From the cell containing the given text, extract its center point as [X, Y] coordinate. 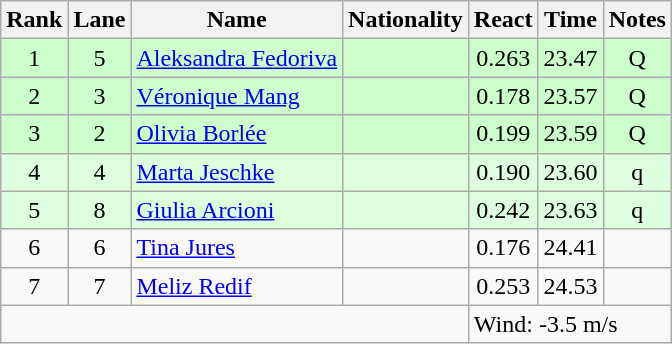
0.178 [503, 96]
Véronique Mang [237, 96]
8 [100, 210]
0.253 [503, 286]
23.47 [570, 58]
Name [237, 20]
Giulia Arcioni [237, 210]
Nationality [406, 20]
0.199 [503, 134]
24.53 [570, 286]
Rank [34, 20]
React [503, 20]
Notes [637, 20]
Aleksandra Fedoriva [237, 58]
0.190 [503, 172]
23.59 [570, 134]
Wind: -3.5 m/s [570, 324]
23.60 [570, 172]
Lane [100, 20]
23.57 [570, 96]
Olivia Borlée [237, 134]
Time [570, 20]
Meliz Redif [237, 286]
Marta Jeschke [237, 172]
24.41 [570, 248]
23.63 [570, 210]
Tina Jures [237, 248]
0.263 [503, 58]
0.242 [503, 210]
0.176 [503, 248]
1 [34, 58]
